Provide the (x, y) coordinate of the cell's center where the given text is located.  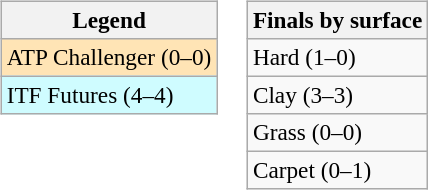
Legend (108, 20)
ITF Futures (4–4) (108, 95)
Carpet (0–1) (337, 171)
Clay (3–3) (337, 95)
Finals by surface (337, 20)
ATP Challenger (0–0) (108, 57)
Grass (0–0) (337, 133)
Hard (1–0) (337, 57)
